Capture the cell that displays the provided text and extract its [x, y] central coordinate. 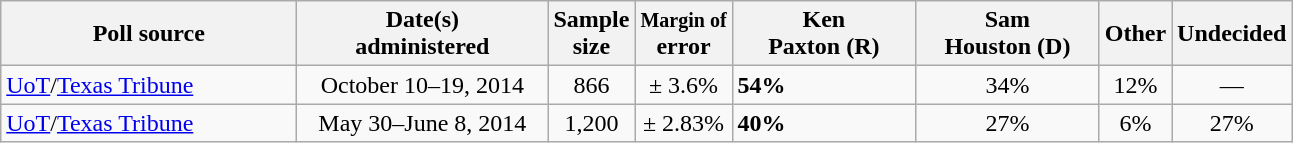
Date(s)administered [422, 34]
Other [1135, 34]
Margin oferror [684, 34]
Samplesize [592, 34]
54% [824, 85]
1,200 [592, 123]
Undecided [1232, 34]
12% [1135, 85]
Poll source [149, 34]
40% [824, 123]
October 10–19, 2014 [422, 85]
KenPaxton (R) [824, 34]
May 30–June 8, 2014 [422, 123]
± 2.83% [684, 123]
6% [1135, 123]
34% [1008, 85]
866 [592, 85]
— [1232, 85]
± 3.6% [684, 85]
SamHouston (D) [1008, 34]
